For the text-containing cell, return its midpoint in (X, Y) coordinate format. 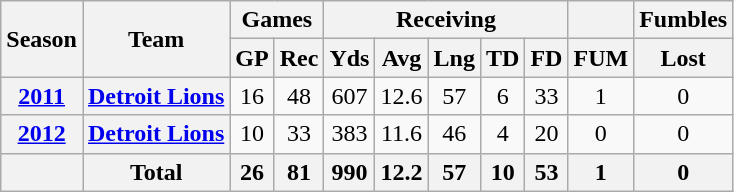
12.6 (402, 96)
383 (350, 134)
81 (299, 172)
Fumbles (684, 20)
4 (502, 134)
Yds (350, 58)
607 (350, 96)
990 (350, 172)
16 (252, 96)
46 (454, 134)
Season (42, 39)
FD (546, 58)
53 (546, 172)
Avg (402, 58)
2012 (42, 134)
11.6 (402, 134)
Lng (454, 58)
TD (502, 58)
48 (299, 96)
Receiving (446, 20)
6 (502, 96)
20 (546, 134)
26 (252, 172)
FUM (601, 58)
2011 (42, 96)
12.2 (402, 172)
Lost (684, 58)
Games (277, 20)
Rec (299, 58)
GP (252, 58)
Team (156, 39)
Total (156, 172)
